Locate the cell with the specified text and output its [x, y] center coordinate. 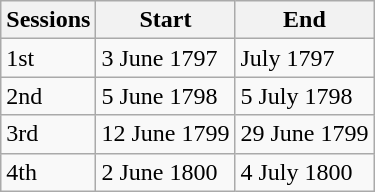
5 July 1798 [304, 96]
3 June 1797 [166, 58]
Start [166, 20]
2nd [48, 96]
End [304, 20]
4th [48, 172]
3rd [48, 134]
Sessions [48, 20]
2 June 1800 [166, 172]
12 June 1799 [166, 134]
29 June 1799 [304, 134]
July 1797 [304, 58]
1st [48, 58]
4 July 1800 [304, 172]
5 June 1798 [166, 96]
